Determine the [x, y] coordinate at the center of the cell enclosing the given text.  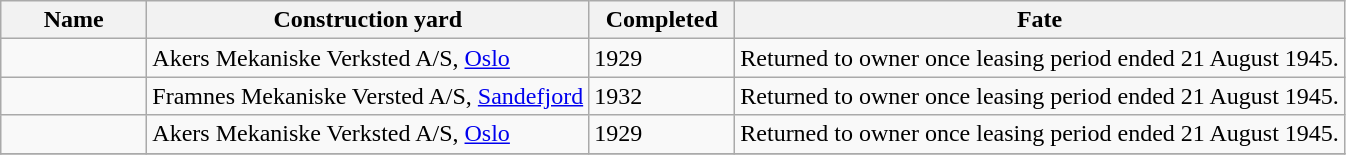
Name [74, 20]
Framnes Mekaniske Versted A/S, Sandefjord [368, 96]
1932 [662, 96]
Construction yard [368, 20]
Completed [662, 20]
Fate [1040, 20]
